Return [X, Y] of the center of cell containing provided text 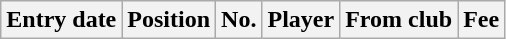
Entry date [62, 20]
Fee [482, 20]
Player [301, 20]
Position [169, 20]
No. [239, 20]
From club [399, 20]
